Extract the [x, y] coordinate from the center of the cell holding the provided text.  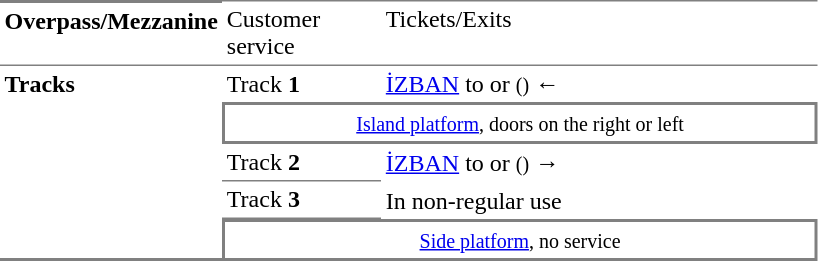
Side platform, no service [520, 240]
Tracks [111, 164]
Track 2 [302, 163]
Tickets/Exits [599, 33]
İZBAN to or () ← [599, 84]
Island platform, doors on the right or left [520, 123]
Track 1 [302, 84]
In non-regular use [599, 201]
İZBAN to or () → [599, 163]
Track 3 [302, 201]
Overpass/Mezzanine [111, 33]
Customer service [302, 33]
